Identify which cell holds the provided text, then report its [X, Y] central coordinate. 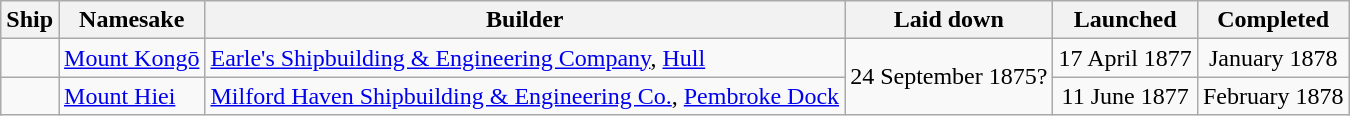
Mount Hiei [132, 96]
Milford Haven Shipbuilding & Engineering Co., Pembroke Dock [525, 96]
Earle's Shipbuilding & Engineering Company, Hull [525, 58]
Mount Kongō [132, 58]
Ship [30, 20]
Launched [1125, 20]
Completed [1273, 20]
11 June 1877 [1125, 96]
17 April 1877 [1125, 58]
February 1878 [1273, 96]
January 1878 [1273, 58]
Builder [525, 20]
Laid down [949, 20]
24 September 1875? [949, 77]
Namesake [132, 20]
